Provide the (x, y) coordinate of the cell's center where the given text is located.  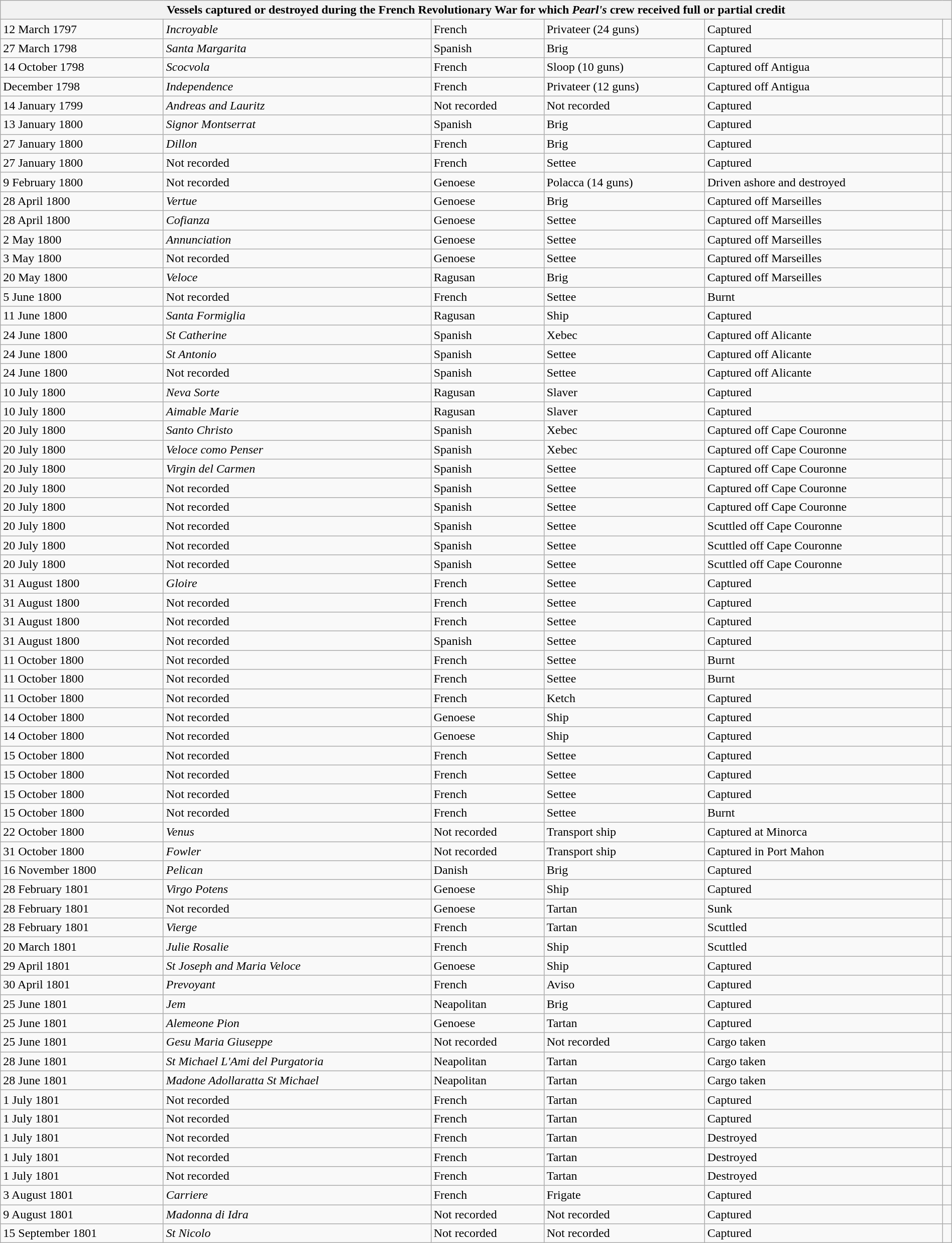
Vessels captured or destroyed during the French Revolutionary War for which Pearl's crew received full or partial credit (476, 10)
9 February 1800 (82, 182)
30 April 1801 (82, 985)
St Nicolo (297, 1233)
Signor Montserrat (297, 125)
Driven ashore and destroyed (823, 182)
22 October 1800 (82, 832)
13 January 1800 (82, 125)
Julie Rosalie (297, 947)
9 August 1801 (82, 1214)
St Antonio (297, 354)
Santa Formiglia (297, 316)
3 May 1800 (82, 259)
3 August 1801 (82, 1195)
Scocvola (297, 67)
Captured in Port Mahon (823, 851)
Virgo Potens (297, 889)
Incroyable (297, 29)
29 April 1801 (82, 966)
Pelican (297, 870)
Gloire (297, 584)
Independence (297, 86)
31 October 1800 (82, 851)
5 June 1800 (82, 297)
27 March 1798 (82, 48)
Alemeone Pion (297, 1023)
Santo Christo (297, 430)
Veloce como Penser (297, 449)
Virgin del Carmen (297, 469)
Captured at Minorca (823, 832)
St Catherine (297, 335)
2 May 1800 (82, 240)
Neva Sorte (297, 392)
Frigate (624, 1195)
15 September 1801 (82, 1233)
Danish (487, 870)
Carriere (297, 1195)
Cofianza (297, 220)
December 1798 (82, 86)
Vierge (297, 928)
Vertue (297, 201)
Aimable Marie (297, 411)
Madonna di Idra (297, 1214)
Privateer (12 guns) (624, 86)
Ketch (624, 698)
Sunk (823, 909)
16 November 1800 (82, 870)
Dillon (297, 144)
14 October 1798 (82, 67)
14 January 1799 (82, 105)
Venus (297, 832)
Veloce (297, 278)
Madone Adollaratta St Michael (297, 1080)
Andreas and Lauritz (297, 105)
Fowler (297, 851)
Privateer (24 guns) (624, 29)
Aviso (624, 985)
St Joseph and Maria Veloce (297, 966)
12 March 1797 (82, 29)
20 March 1801 (82, 947)
Sloop (10 guns) (624, 67)
Annunciation (297, 240)
Jem (297, 1004)
11 June 1800 (82, 316)
Polacca (14 guns) (624, 182)
20 May 1800 (82, 278)
Gesu Maria Giuseppe (297, 1042)
Santa Margarita (297, 48)
St Michael L'Ami del Purgatoria (297, 1061)
Prevoyant (297, 985)
